Search for the cell housing the specified text and yield its [x, y] center coordinate. 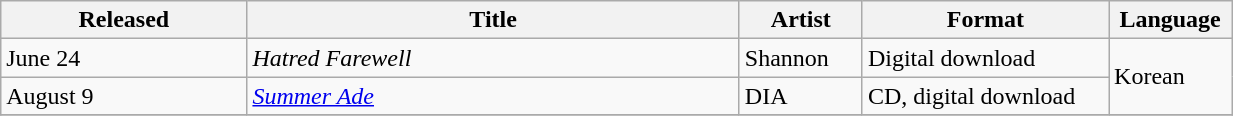
Hatred Farewell [493, 58]
June 24 [124, 58]
Shannon [800, 58]
DIA [800, 96]
Format [985, 20]
Digital download [985, 58]
Released [124, 20]
Artist [800, 20]
Language [1170, 20]
CD, digital download [985, 96]
August 9 [124, 96]
Summer Ade [493, 96]
Title [493, 20]
Korean [1170, 77]
